From the cell containing the given text, extract its center point as (X, Y) coordinate. 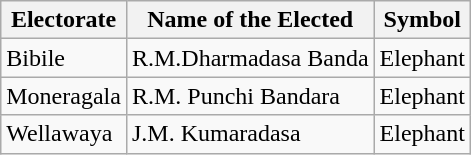
R.M. Punchi Bandara (250, 96)
Wellawaya (64, 134)
Symbol (422, 20)
Name of the Elected (250, 20)
Electorate (64, 20)
R.M.Dharmadasa Banda (250, 58)
Moneragala (64, 96)
Bibile (64, 58)
J.M. Kumaradasa (250, 134)
